Detect which cell encompasses the target text, then output its [X, Y] center coordinate. 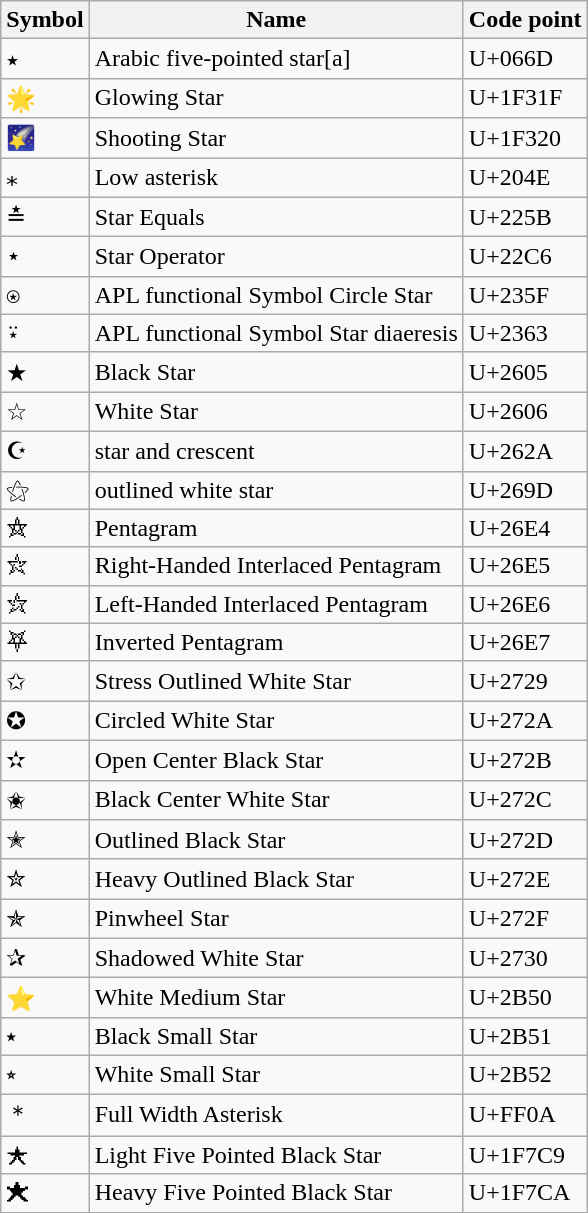
⋆ [45, 257]
✮ [45, 879]
U+2605 [525, 372]
✰ [45, 958]
Pinwheel Star [276, 919]
Heavy Five Pointed Black Star [276, 1193]
🌠 [45, 138]
U+272C [525, 800]
U+1F31F [525, 98]
≛ [45, 217]
⛧ [45, 642]
Low asterisk [276, 178]
✯ [45, 919]
U+1F7C9 [525, 1155]
Black Star [276, 372]
⛤ [45, 528]
⭒ [45, 1074]
✭ [45, 840]
⍣ [45, 333]
✪ [45, 721]
U+2730 [525, 958]
⍟ [45, 295]
Circled White Star [276, 721]
⛦ [45, 604]
APL functional Symbol Star diaeresis [276, 333]
U+FF0A [525, 1116]
⁎ [45, 178]
✬ [45, 800]
Pentagram [276, 528]
U+26E4 [525, 528]
Right-Handed Interlaced Pentagram [276, 566]
U+26E7 [525, 642]
Star Operator [276, 257]
Full Width Asterisk [276, 1116]
U+235F [525, 295]
Left-Handed Interlaced Pentagram [276, 604]
U+272E [525, 879]
Black Small Star [276, 1036]
🌟 [45, 98]
⛥ [45, 566]
White Medium Star [276, 998]
U+262A [525, 451]
U+2363 [525, 333]
U+272F [525, 919]
★ [45, 372]
Code point [525, 20]
U+2B51 [525, 1036]
⭐ [45, 998]
Heavy Outlined Black Star [276, 879]
star and crescent [276, 451]
U+26E5 [525, 566]
U+269D [525, 490]
🟊 [45, 1193]
U+26E6 [525, 604]
Inverted Pentagram [276, 642]
Arabic five-pointed star[a] [276, 59]
Outlined Black Star [276, 840]
Open Center Black Star [276, 760]
outlined white star [276, 490]
✩ [45, 681]
White Star [276, 412]
Stress Outlined White Star [276, 681]
U+2B52 [525, 1074]
Black Center White Star [276, 800]
U+272D [525, 840]
U+225B [525, 217]
٭ [45, 59]
Shooting Star [276, 138]
U+066D [525, 59]
White Small Star [276, 1074]
U+2B50 [525, 998]
✫ [45, 760]
Light Five Pointed Black Star [276, 1155]
U+22C6 [525, 257]
Shadowed White Star [276, 958]
🟉 [45, 1155]
U+204E [525, 178]
U+1F320 [525, 138]
☪ [45, 451]
Name [276, 20]
Star Equals [276, 217]
U+1F7CA [525, 1193]
Symbol [45, 20]
U+2729 [525, 681]
U+272A [525, 721]
U+272B [525, 760]
Glowing Star [276, 98]
☆ [45, 412]
⚝ [45, 490]
U+2606 [525, 412]
＊ [45, 1116]
⭑ [45, 1036]
APL functional Symbol Circle Star [276, 295]
